Capture the cell that displays the provided text and extract its [x, y] central coordinate. 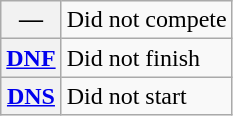
DNF [31, 58]
— [31, 20]
Did not compete [146, 20]
DNS [31, 96]
Did not start [146, 96]
Did not finish [146, 58]
